Identify which cell holds the provided text, then report its [X, Y] central coordinate. 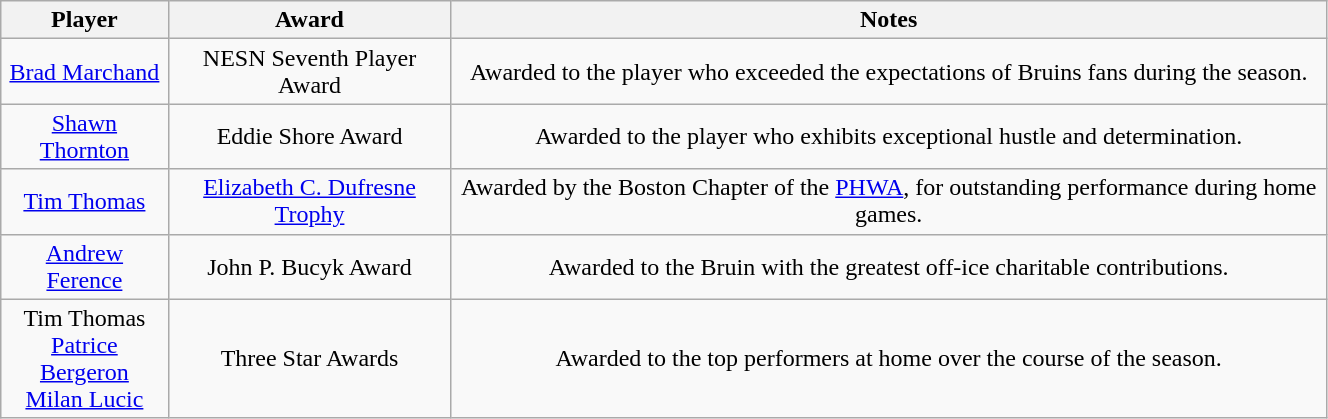
Notes [888, 20]
Awarded to the player who exhibits exceptional hustle and determination. [888, 136]
Shawn Thornton [84, 136]
Awarded to the Bruin with the greatest off-ice charitable contributions. [888, 266]
Player [84, 20]
Awarded to the player who exceeded the expectations of Bruins fans during the season. [888, 72]
Andrew Ference [84, 266]
Tim Thomas [84, 202]
Three Star Awards [310, 358]
Tim ThomasPatrice BergeronMilan Lucic [84, 358]
John P. Bucyk Award [310, 266]
NESN Seventh Player Award [310, 72]
Eddie Shore Award [310, 136]
Award [310, 20]
Brad Marchand [84, 72]
Elizabeth C. Dufresne Trophy [310, 202]
Awarded by the Boston Chapter of the PHWA, for outstanding performance during home games. [888, 202]
Awarded to the top performers at home over the course of the season. [888, 358]
